For the text-containing cell, return its midpoint in [X, Y] coordinate format. 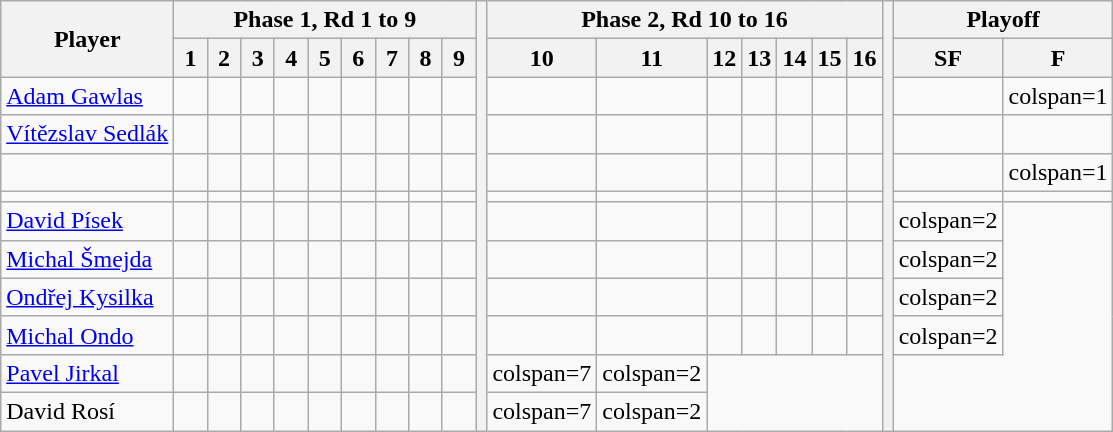
Phase 2, Rd 10 to 16 [684, 20]
6 [359, 58]
Playoff [1003, 20]
Player [88, 39]
Michal Ondo [88, 335]
8 [426, 58]
2 [224, 58]
Adam Gawlas [88, 96]
12 [724, 58]
13 [760, 58]
3 [258, 58]
Ondřej Kysilka [88, 297]
11 [652, 58]
7 [392, 58]
15 [830, 58]
David Rosí [88, 411]
SF [948, 58]
Phase 1, Rd 1 to 9 [325, 20]
4 [291, 58]
Pavel Jirkal [88, 373]
Vítězslav Sedlák [88, 134]
10 [542, 58]
14 [794, 58]
9 [459, 58]
16 [864, 58]
David Písek [88, 221]
Michal Šmejda [88, 259]
F [1058, 58]
5 [325, 58]
1 [191, 58]
